Return the [x, y] coordinate for the center point of the cell that contains the specified text.  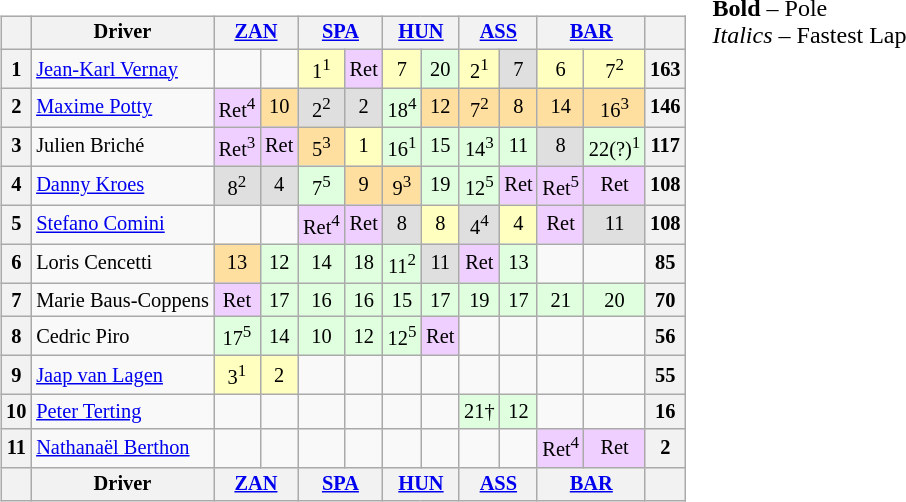
55 [665, 376]
3 [16, 146]
5 [16, 224]
Loris Cencetti [122, 264]
Jaap van Lagen [122, 376]
22(?)1 [614, 146]
Stefano Comini [122, 224]
82 [237, 186]
70 [665, 300]
22 [321, 108]
21† [479, 412]
31 [237, 376]
93 [402, 186]
Nathanaël Berthon [122, 448]
Peter Terting [122, 412]
143 [479, 146]
112 [402, 264]
Julien Briché [122, 146]
18 [364, 264]
Cedric Piro [122, 336]
85 [665, 264]
Maxime Potty [122, 108]
75 [321, 186]
175 [237, 336]
184 [402, 108]
Danny Kroes [122, 186]
117 [665, 146]
Marie Baus-Coppens [122, 300]
146 [665, 108]
Ret3 [237, 146]
53 [321, 146]
Ret5 [560, 186]
56 [665, 336]
Jean-Karl Vernay [122, 68]
161 [402, 146]
44 [479, 224]
